Identify which cell holds the provided text, then report its [X, Y] central coordinate. 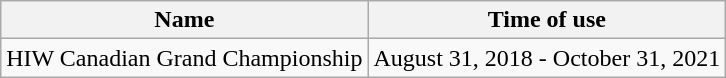
August 31, 2018 - October 31, 2021 [547, 58]
Name [184, 20]
Time of use [547, 20]
HIW Canadian Grand Championship [184, 58]
